Determine the [x, y] coordinate at the center of the cell enclosing the given text.  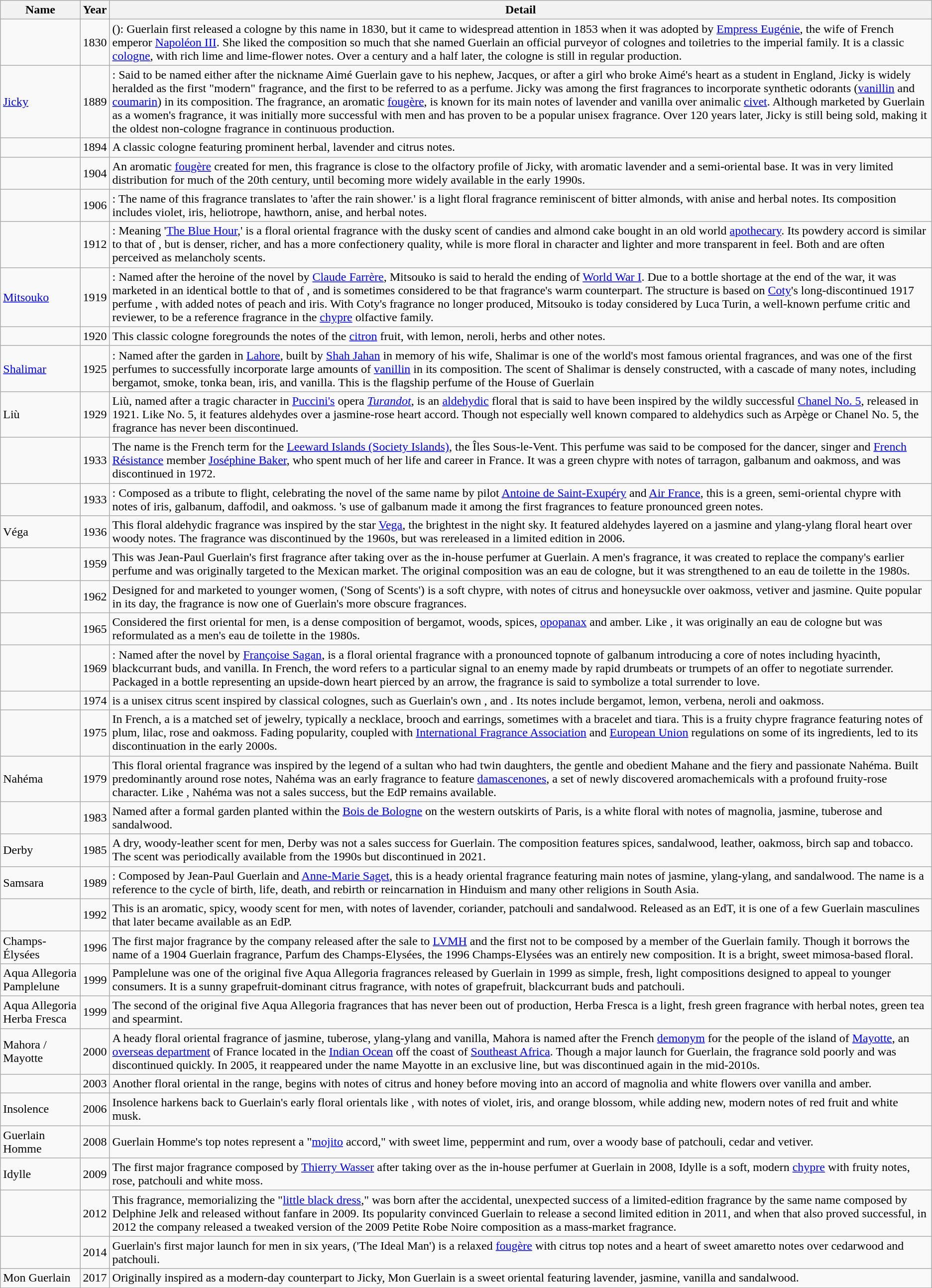
2003 [95, 1084]
Insolence [40, 1109]
1989 [95, 882]
1925 [95, 368]
Detail [521, 10]
Derby [40, 850]
Nahéma [40, 779]
Véga [40, 532]
1969 [95, 668]
1962 [95, 596]
1985 [95, 850]
Jicky [40, 102]
Mon Guerlain [40, 1278]
Shalimar [40, 368]
1912 [95, 244]
Originally inspired as a modern-day counterpart to Jicky, Mon Guerlain is a sweet oriental featuring lavender, jasmine, vanilla and sandalwood. [521, 1278]
1965 [95, 629]
Idylle [40, 1174]
1974 [95, 701]
2014 [95, 1253]
Aqua Allegoria Herba Fresca [40, 1012]
2009 [95, 1174]
This classic cologne foregrounds the notes of the citron fruit, with lemon, neroli, herbs and other notes. [521, 336]
Guerlain Homme's top notes represent a "mojito accord," with sweet lime, peppermint and rum, over a woody base of patchouli, cedar and vetiver. [521, 1142]
Mitsouko [40, 297]
Liù [40, 414]
A classic cologne featuring prominent herbal, lavender and citrus notes. [521, 147]
Champs-Élysées [40, 947]
Year [95, 10]
2008 [95, 1142]
1992 [95, 915]
1996 [95, 947]
Guerlain Homme [40, 1142]
2012 [95, 1213]
1889 [95, 102]
1894 [95, 147]
1904 [95, 173]
2006 [95, 1109]
2000 [95, 1052]
Samsara [40, 882]
Aqua Allegoria Pamplelune [40, 980]
1919 [95, 297]
1830 [95, 42]
Mahora / Mayotte [40, 1052]
1920 [95, 336]
1975 [95, 733]
Name [40, 10]
1959 [95, 565]
1983 [95, 818]
1929 [95, 414]
2017 [95, 1278]
1936 [95, 532]
1979 [95, 779]
1906 [95, 205]
